Output the (x, y) coordinate of the center of the cell containing the given text.  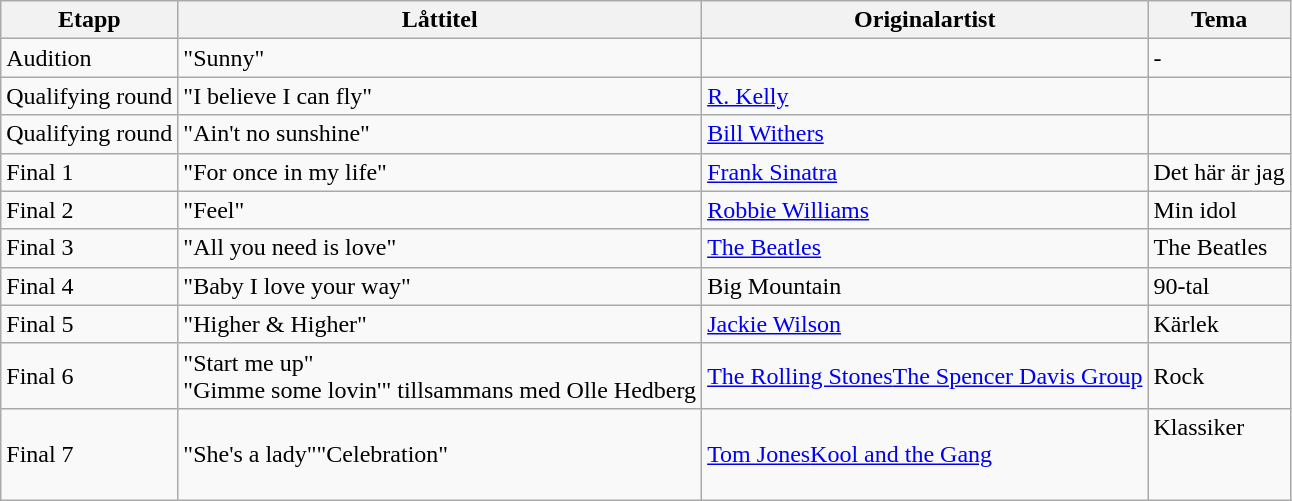
The Rolling StonesThe Spencer Davis Group (925, 376)
"Ain't no sunshine" (440, 134)
"Sunny" (440, 58)
Final 4 (90, 286)
Klassiker (1219, 454)
Audition (90, 58)
Tema (1219, 20)
Jackie Wilson (925, 324)
Tom JonesKool and the Gang (925, 454)
"All you need is love" (440, 248)
Låttitel (440, 20)
Kärlek (1219, 324)
Det här är jag (1219, 172)
"She's a lady""Celebration" (440, 454)
"For once in my life" (440, 172)
Frank Sinatra (925, 172)
Final 1 (90, 172)
"Higher & Higher" (440, 324)
"Feel" (440, 210)
Final 2 (90, 210)
R. Kelly (925, 96)
Final 7 (90, 454)
Rock (1219, 376)
Big Mountain (925, 286)
Min idol (1219, 210)
Robbie Williams (925, 210)
- (1219, 58)
Final 6 (90, 376)
Final 3 (90, 248)
Etapp (90, 20)
"Start me up""Gimme some lovin'" tillsammans med Olle Hedberg (440, 376)
Originalartist (925, 20)
"I believe I can fly" (440, 96)
"Baby I love your way" (440, 286)
Bill Withers (925, 134)
90-tal (1219, 286)
Final 5 (90, 324)
